Pinpoint the cell where the given text exists, returning its (X, Y) midpoint coordinate. 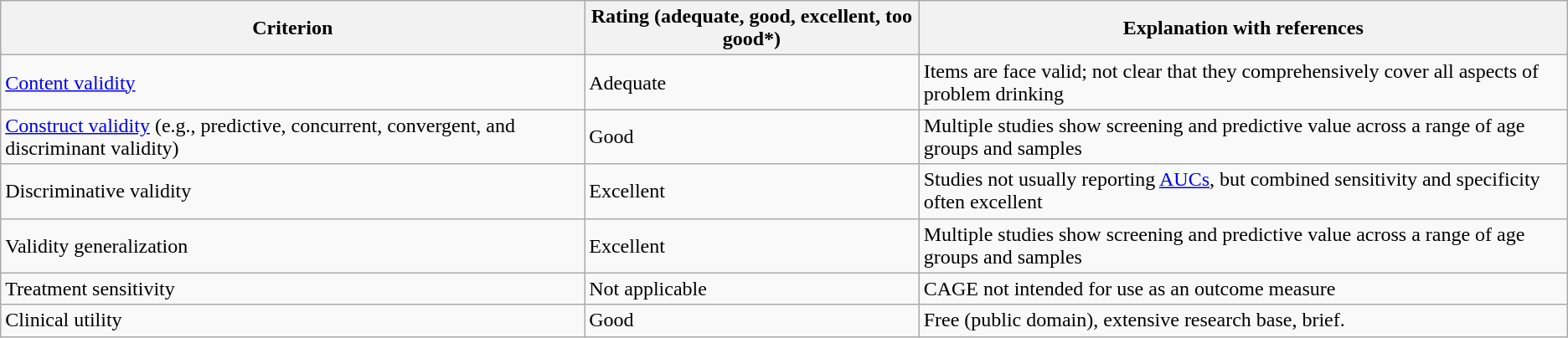
Clinical utility (293, 320)
CAGE not intended for use as an outcome measure (1243, 289)
Explanation with references (1243, 28)
Rating (adequate, good, excellent, too good*) (752, 28)
Studies not usually reporting AUCs, but combined sensitivity and specificity often excellent (1243, 191)
Construct validity (e.g., predictive, concurrent, convergent, and discriminant validity) (293, 137)
Adequate (752, 82)
Items are face valid; not clear that they comprehensively cover all aspects of problem drinking (1243, 82)
Criterion (293, 28)
Discriminative validity (293, 191)
Validity generalization (293, 246)
Not applicable (752, 289)
Free (public domain), extensive research base, brief. (1243, 320)
Content validity (293, 82)
Treatment sensitivity (293, 289)
